Capture the cell that displays the provided text and extract its (X, Y) central coordinate. 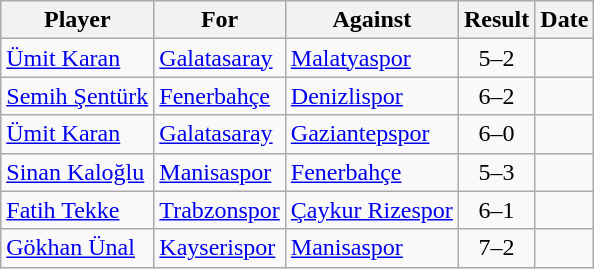
Trabzonspor (220, 210)
Date (564, 20)
6–1 (496, 210)
Result (496, 20)
Gaziantepspor (372, 134)
For (220, 20)
Semih Şentürk (78, 96)
5–3 (496, 172)
5–2 (496, 58)
6–2 (496, 96)
Denizlispor (372, 96)
Malatyaspor (372, 58)
Against (372, 20)
Gökhan Ünal (78, 248)
Sinan Kaloğlu (78, 172)
7–2 (496, 248)
Kayserispor (220, 248)
Çaykur Rizespor (372, 210)
Player (78, 20)
Fatih Tekke (78, 210)
6–0 (496, 134)
